Detect which cell encompasses the target text, then output its (x, y) center coordinate. 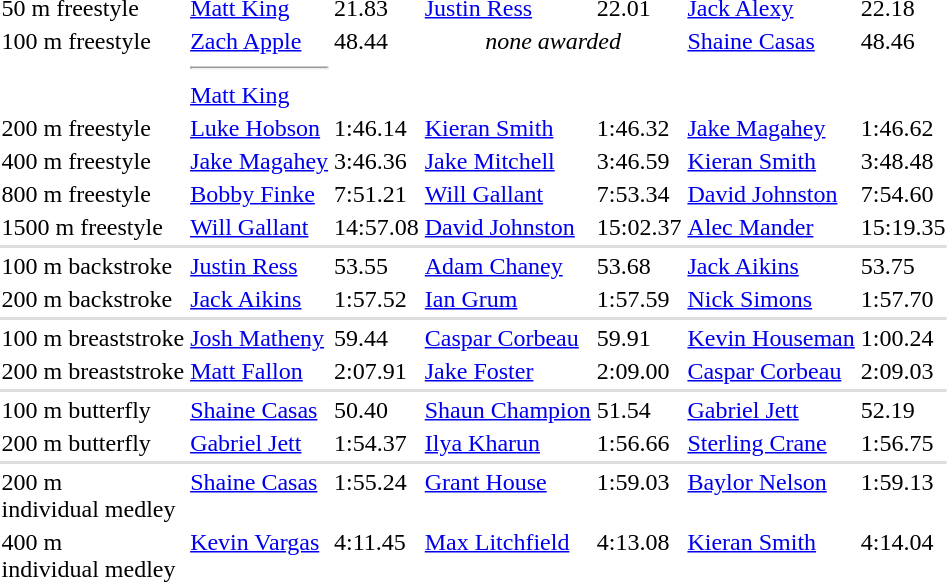
1500 m freestyle (93, 227)
100 m backstroke (93, 266)
1:56.66 (639, 443)
1:55.24 (377, 496)
Nick Simons (771, 299)
52.19 (903, 410)
Shaun Champion (508, 410)
2:07.91 (377, 371)
Ilya Kharun (508, 443)
2:09.03 (903, 371)
100 m freestyle (93, 68)
15:02.37 (639, 227)
Jake Mitchell (508, 161)
100 m breaststroke (93, 338)
400 m freestyle (93, 161)
Ian Grum (508, 299)
200 m freestyle (93, 128)
3:46.59 (639, 161)
1:46.62 (903, 128)
7:54.60 (903, 194)
Justin Ress (260, 266)
1:46.14 (377, 128)
Kevin Houseman (771, 338)
1:00.24 (903, 338)
Alec Mander (771, 227)
59.44 (377, 338)
200 m backstroke (93, 299)
Matt Fallon (260, 371)
14:57.08 (377, 227)
1:59.03 (639, 496)
48.46 (903, 68)
Grant House (508, 496)
53.75 (903, 266)
Jake Foster (508, 371)
200 mindividual medley (93, 496)
7:53.34 (639, 194)
1:59.13 (903, 496)
1:56.75 (903, 443)
none awarded (553, 68)
48.44 (377, 68)
Josh Matheny (260, 338)
53.55 (377, 266)
200 m butterfly (93, 443)
1:57.59 (639, 299)
3:46.36 (377, 161)
Adam Chaney (508, 266)
50.40 (377, 410)
800 m freestyle (93, 194)
Bobby Finke (260, 194)
3:48.48 (903, 161)
Sterling Crane (771, 443)
Luke Hobson (260, 128)
15:19.35 (903, 227)
Baylor Nelson (771, 496)
59.91 (639, 338)
1:46.32 (639, 128)
200 m breaststroke (93, 371)
51.54 (639, 410)
Zach Apple Matt King (260, 68)
1:54.37 (377, 443)
100 m butterfly (93, 410)
1:57.52 (377, 299)
53.68 (639, 266)
1:57.70 (903, 299)
7:51.21 (377, 194)
2:09.00 (639, 371)
